Locate the cell with the specified text and output its (x, y) center coordinate. 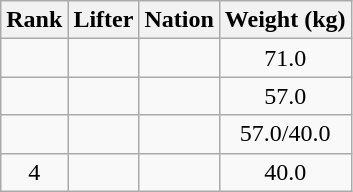
57.0 (285, 96)
71.0 (285, 58)
4 (34, 172)
Lifter (104, 20)
Rank (34, 20)
40.0 (285, 172)
Nation (179, 20)
57.0/40.0 (285, 134)
Weight (kg) (285, 20)
